Locate the cell with the specified text and output its [x, y] center coordinate. 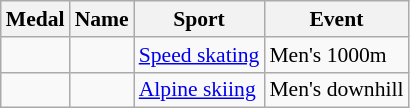
Name [102, 19]
Men's downhill [336, 90]
Alpine skiing [200, 90]
Medal [36, 19]
Sport [200, 19]
Event [336, 19]
Men's 1000m [336, 55]
Speed skating [200, 55]
